From the cell containing the given text, extract its center point as (X, Y) coordinate. 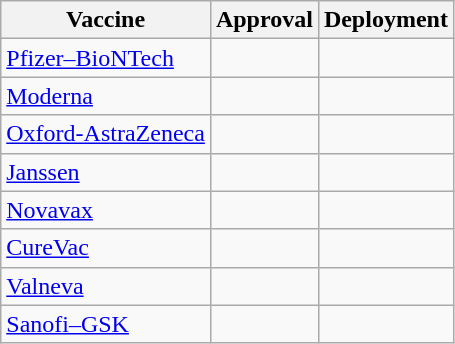
Moderna (106, 96)
Valneva (106, 286)
Janssen (106, 172)
CureVac (106, 248)
Sanofi–GSK (106, 324)
Approval (264, 20)
Vaccine (106, 20)
Pfizer–BioNTech (106, 58)
Deployment (386, 20)
Oxford-AstraZeneca (106, 134)
Novavax (106, 210)
